Scan for the cell matching the given text and deliver its (x, y) coordinate at center. 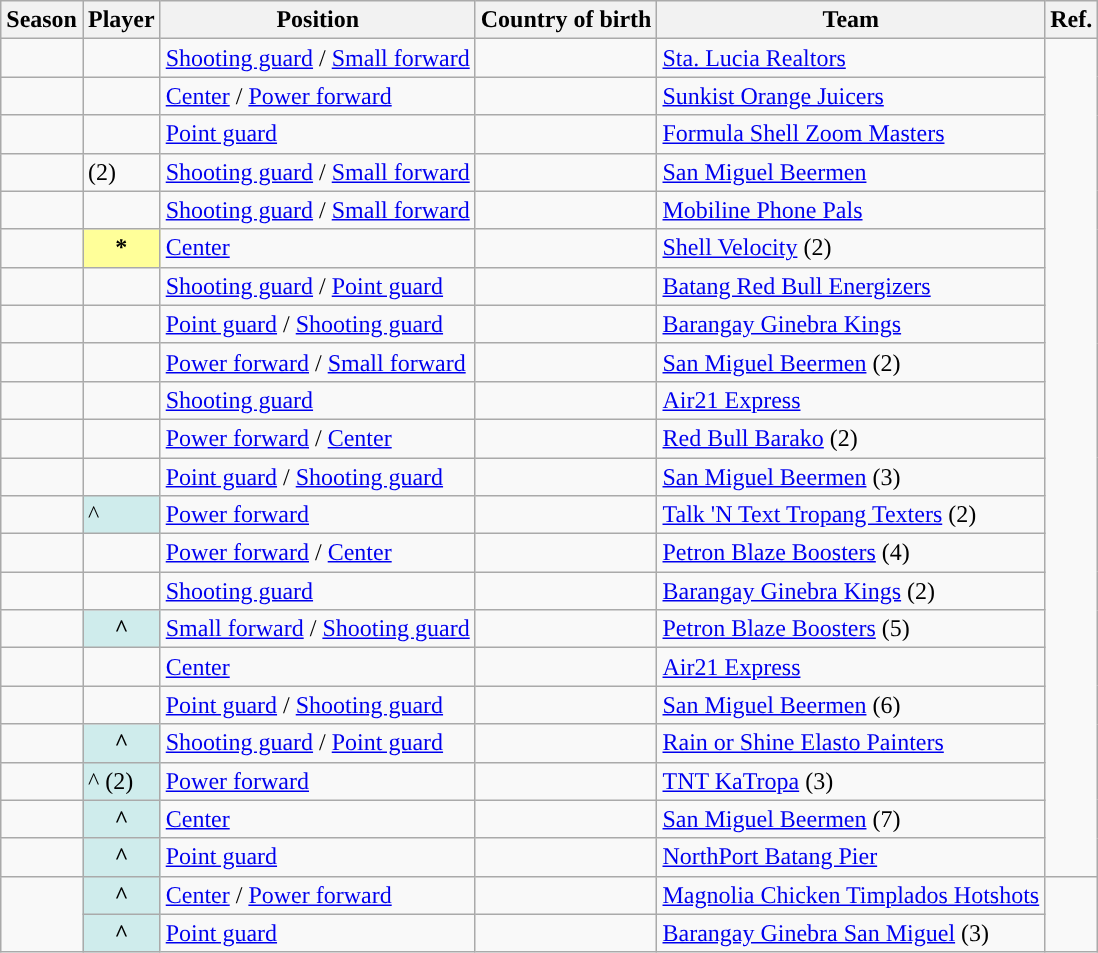
San Miguel Beermen (851, 172)
Talk 'N Text Tropang Texters (2) (851, 515)
Small forward / Shooting guard (318, 629)
Mobiline Phone Pals (851, 210)
Petron Blaze Boosters (5) (851, 629)
Barangay Ginebra Kings (851, 324)
Power forward / Small forward (318, 362)
Barangay Ginebra Kings (2) (851, 591)
San Miguel Beermen (6) (851, 705)
Red Bull Barako (2) (851, 438)
San Miguel Beermen (2) (851, 362)
Country of birth (566, 20)
Ref. (1072, 20)
Team (851, 20)
Barangay Ginebra San Miguel (3) (851, 933)
* (121, 248)
San Miguel Beermen (7) (851, 819)
TNT KaTropa (3) (851, 781)
^ (2) (121, 781)
Batang Red Bull Energizers (851, 286)
NorthPort Batang Pier (851, 857)
Shell Velocity (2) (851, 248)
Rain or Shine Elasto Painters (851, 743)
San Miguel Beermen (3) (851, 477)
Formula Shell Zoom Masters (851, 134)
Position (318, 20)
Player (121, 20)
Sta. Lucia Realtors (851, 58)
Magnolia Chicken Timplados Hotshots (851, 895)
Sunkist Orange Juicers (851, 96)
Season (42, 20)
(2) (121, 172)
Petron Blaze Boosters (4) (851, 553)
